Determine the [x, y] coordinate at the center of the cell enclosing the given text.  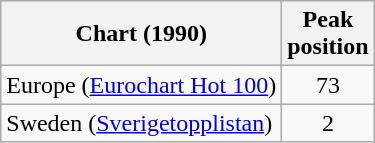
73 [328, 85]
Sweden (Sverigetopplistan) [142, 123]
Chart (1990) [142, 34]
Peakposition [328, 34]
Europe (Eurochart Hot 100) [142, 85]
2 [328, 123]
